Capture the cell that displays the provided text and extract its (X, Y) central coordinate. 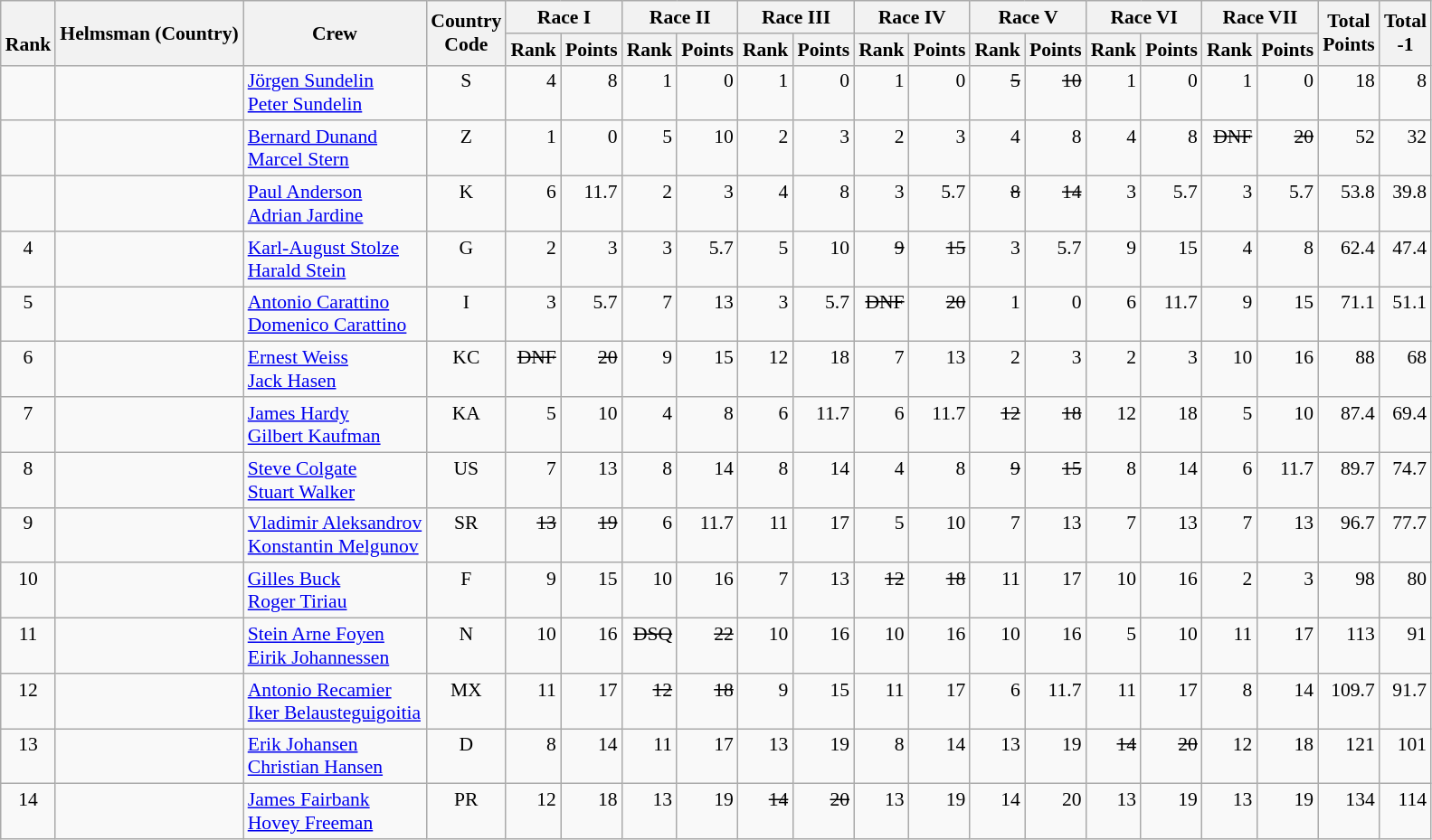
88 (1349, 369)
Stein Arne Foyen Eirik Johannessen (335, 646)
51.1 (1406, 315)
N (466, 646)
Race III (796, 17)
F (466, 591)
Total-1 (1406, 33)
74.7 (1406, 479)
114 (1406, 812)
D (466, 756)
James Hardy Gilbert Kaufman (335, 425)
Race VII (1260, 17)
Steve Colgate Stuart Walker (335, 479)
98 (1349, 591)
47.4 (1406, 259)
US (466, 479)
62.4 (1349, 259)
96.7 (1349, 535)
Antonio Carattino Domenico Carattino (335, 315)
Gilles Buck Roger Tiriau (335, 591)
James Fairbank Hovey Freeman (335, 812)
68 (1406, 369)
Erik Johansen Christian Hansen (335, 756)
Race IV (912, 17)
53.8 (1349, 204)
113 (1349, 646)
134 (1349, 812)
39.8 (1406, 204)
Paul Anderson Adrian Jardine (335, 204)
Karl-August Stolze Harald Stein (335, 259)
Total Points (1349, 33)
Helmsman (Country) (148, 33)
Race V (1028, 17)
MX (466, 702)
Antonio Recamier Iker Belausteguigoitia (335, 702)
DSQ (650, 646)
109.7 (1349, 702)
I (466, 315)
52 (1349, 148)
SR (466, 535)
PR (466, 812)
CountryCode (466, 33)
S (466, 92)
Vladimir Aleksandrov Konstantin Melgunov (335, 535)
32 (1406, 148)
80 (1406, 591)
121 (1349, 756)
Z (466, 148)
Crew (335, 33)
71.1 (1349, 315)
22 (707, 646)
Ernest Weiss Jack Hasen (335, 369)
77.7 (1406, 535)
KC (466, 369)
91.7 (1406, 702)
Race VI (1144, 17)
Race I (564, 17)
69.4 (1406, 425)
87.4 (1349, 425)
Jörgen Sundelin Peter Sundelin (335, 92)
KA (466, 425)
Race II (680, 17)
G (466, 259)
Bernard Dunand Marcel Stern (335, 148)
89.7 (1349, 479)
K (466, 204)
91 (1406, 646)
101 (1406, 756)
